Detect which cell encompasses the target text, then output its (x, y) center coordinate. 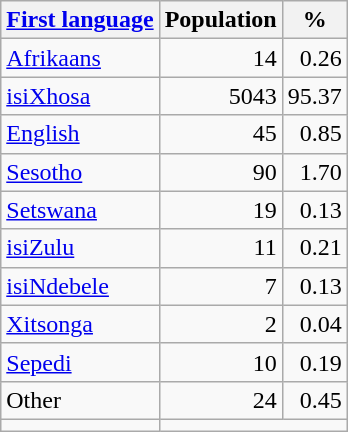
0.26 (314, 58)
Sepedi (80, 362)
5043 (220, 96)
First language (80, 20)
English (80, 134)
2 (220, 324)
Sesotho (80, 172)
Other (80, 400)
0.19 (314, 362)
24 (220, 400)
isiNdebele (80, 286)
isiXhosa (80, 96)
Afrikaans (80, 58)
0.85 (314, 134)
11 (220, 248)
Setswana (80, 210)
7 (220, 286)
Population (220, 20)
0.45 (314, 400)
% (314, 20)
10 (220, 362)
Xitsonga (80, 324)
0.21 (314, 248)
95.37 (314, 96)
isiZulu (80, 248)
14 (220, 58)
90 (220, 172)
1.70 (314, 172)
45 (220, 134)
0.04 (314, 324)
19 (220, 210)
